Find where the given text appears and provide that cell's center as (x, y) coordinate. 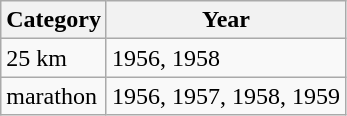
marathon (54, 96)
Category (54, 20)
Year (226, 20)
25 km (54, 58)
1956, 1957, 1958, 1959 (226, 96)
1956, 1958 (226, 58)
